Identify which cell holds the provided text, then report its [x, y] central coordinate. 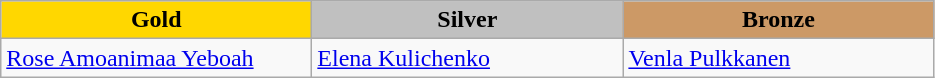
Elena Kulichenko [468, 58]
Rose Amoanimaa Yeboah [156, 58]
Venla Pulkkanen [778, 58]
Gold [156, 20]
Bronze [778, 20]
Silver [468, 20]
